Search for the cell housing the specified text and yield its [x, y] center coordinate. 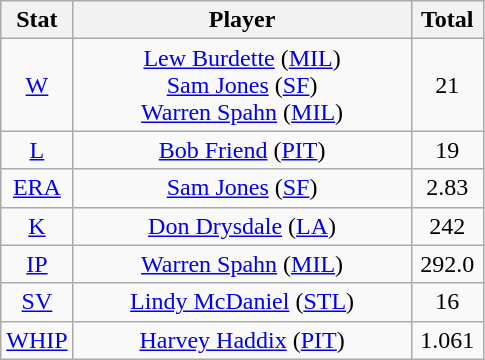
16 [447, 302]
Bob Friend (PIT) [242, 150]
1.061 [447, 340]
Warren Spahn (MIL) [242, 264]
IP [37, 264]
SV [37, 302]
Harvey Haddix (PIT) [242, 340]
L [37, 150]
Total [447, 20]
292.0 [447, 264]
19 [447, 150]
Player [242, 20]
242 [447, 226]
Stat [37, 20]
Lew Burdette (MIL)Sam Jones (SF)Warren Spahn (MIL) [242, 85]
21 [447, 85]
2.83 [447, 188]
ERA [37, 188]
Lindy McDaniel (STL) [242, 302]
WHIP [37, 340]
W [37, 85]
Sam Jones (SF) [242, 188]
K [37, 226]
Don Drysdale (LA) [242, 226]
